Provide the [X, Y] coordinate of the cell's center where the given text is located.  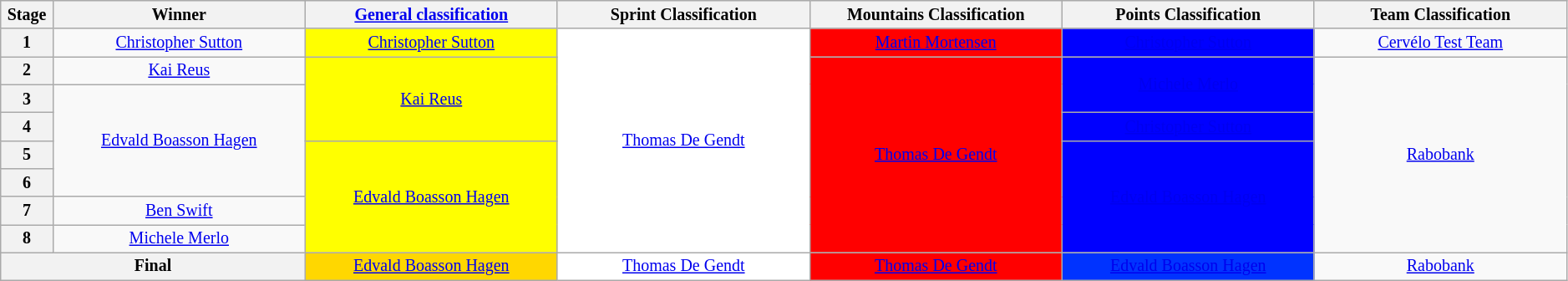
General classification [431, 15]
8 [27, 239]
Points Classification [1188, 15]
1 [27, 43]
Winner [179, 15]
6 [27, 182]
Final [154, 266]
Mountains Classification [936, 15]
Sprint Classification [683, 15]
Cervélo Test Team [1440, 43]
Stage [27, 15]
4 [27, 127]
Team Classification [1440, 15]
Martin Mortensen [936, 43]
Ben Swift [179, 211]
3 [27, 99]
2 [27, 70]
7 [27, 211]
5 [27, 154]
